Capture the cell that displays the provided text and extract its (x, y) central coordinate. 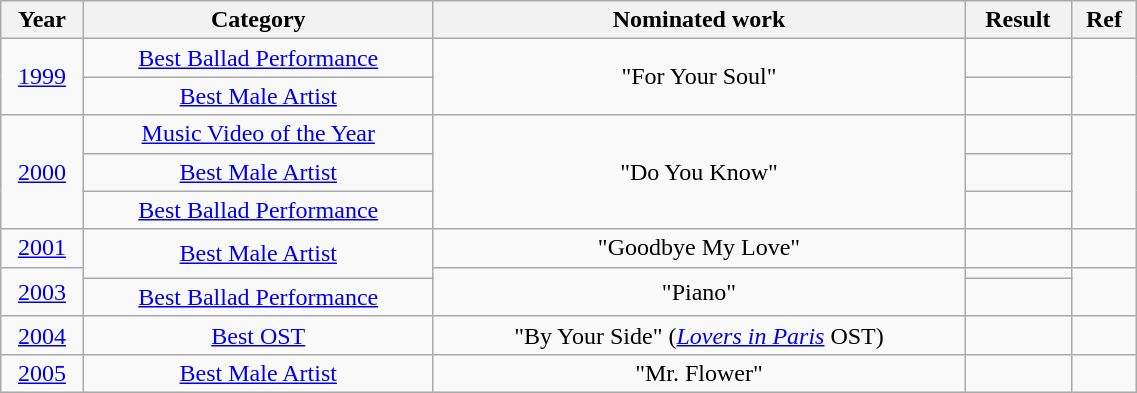
Best OST (258, 335)
2003 (42, 292)
1999 (42, 77)
"Piano" (698, 292)
"For Your Soul" (698, 77)
Nominated work (698, 20)
Ref (1104, 20)
"Mr. Flower" (698, 373)
2004 (42, 335)
"Do You Know" (698, 172)
2000 (42, 172)
2001 (42, 248)
"By Your Side" (Lovers in Paris OST) (698, 335)
Category (258, 20)
"Goodbye My Love" (698, 248)
Music Video of the Year (258, 134)
2005 (42, 373)
Year (42, 20)
Result (1018, 20)
